Extract the (x, y) coordinate from the center of the cell holding the provided text.  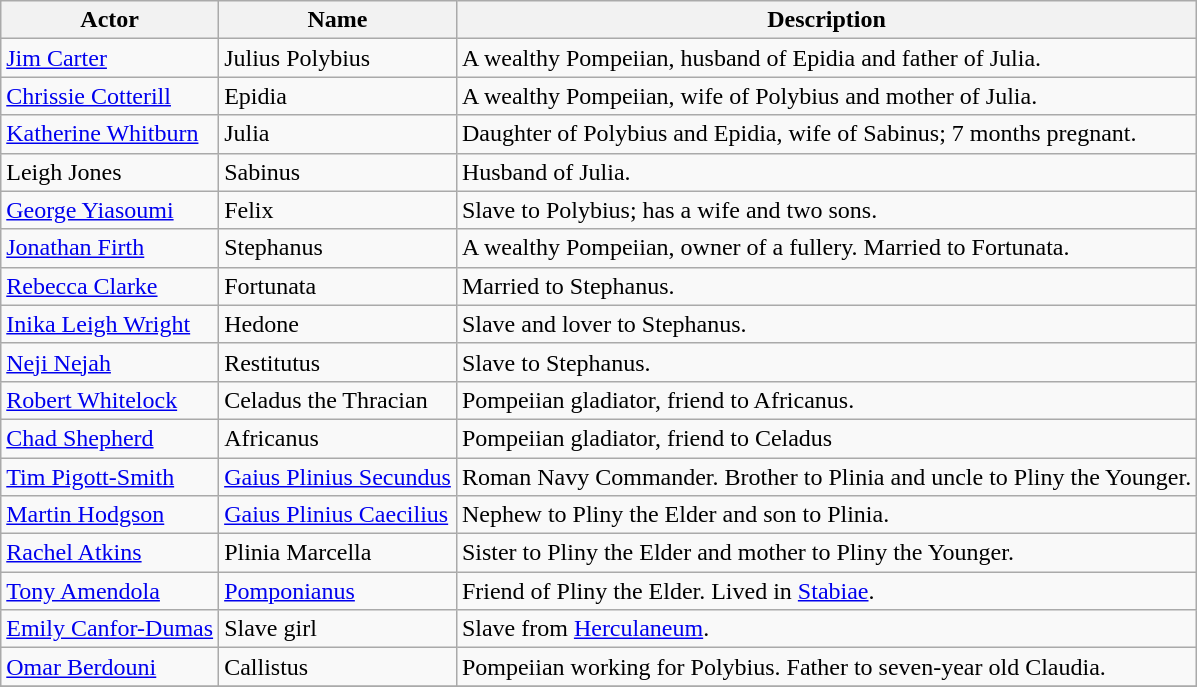
Restitutus (338, 362)
Chrissie Cotterill (110, 96)
Tim Pigott-Smith (110, 477)
Martin Hodgson (110, 515)
Roman Navy Commander. Brother to Plinia and uncle to Pliny the Younger. (826, 477)
Felix (338, 210)
Slave to Stephanus. (826, 362)
Africanus (338, 438)
Jim Carter (110, 58)
Stephanus (338, 248)
Gaius Plinius Secundus (338, 477)
Epidia (338, 96)
Description (826, 20)
Pomponianus (338, 591)
Pompeiian working for Polybius. Father to seven-year old Claudia. (826, 667)
Sabinus (338, 172)
Fortunata (338, 286)
Hedone (338, 324)
Friend of Pliny the Elder. Lived in Stabiae. (826, 591)
Slave from Herculaneum. (826, 629)
Inika Leigh Wright (110, 324)
Tony Amendola (110, 591)
Omar Berdouni (110, 667)
A wealthy Pompeiian, owner of a fullery. Married to Fortunata. (826, 248)
Katherine Whitburn (110, 134)
Julius Polybius (338, 58)
Daughter of Polybius and Epidia, wife of Sabinus; 7 months pregnant. (826, 134)
A wealthy Pompeiian, husband of Epidia and father of Julia. (826, 58)
Chad Shepherd (110, 438)
Slave to Polybius; has a wife and two sons. (826, 210)
Nephew to Pliny the Elder and son to Plinia. (826, 515)
Pompeiian gladiator, friend to Celadus (826, 438)
Slave and lover to Stephanus. (826, 324)
Robert Whitelock (110, 400)
Leigh Jones (110, 172)
Rebecca Clarke (110, 286)
A wealthy Pompeiian, wife of Polybius and mother of Julia. (826, 96)
Celadus the Thracian (338, 400)
Julia (338, 134)
Gaius Plinius Caecilius (338, 515)
George Yiasoumi (110, 210)
Callistus (338, 667)
Jonathan Firth (110, 248)
Neji Nejah (110, 362)
Actor (110, 20)
Pompeiian gladiator, friend to Africanus. (826, 400)
Name (338, 20)
Rachel Atkins (110, 553)
Sister to Pliny the Elder and mother to Pliny the Younger. (826, 553)
Plinia Marcella (338, 553)
Husband of Julia. (826, 172)
Slave girl (338, 629)
Emily Canfor-Dumas (110, 629)
Married to Stephanus. (826, 286)
